Scan for the cell matching the given text and deliver its (x, y) coordinate at center. 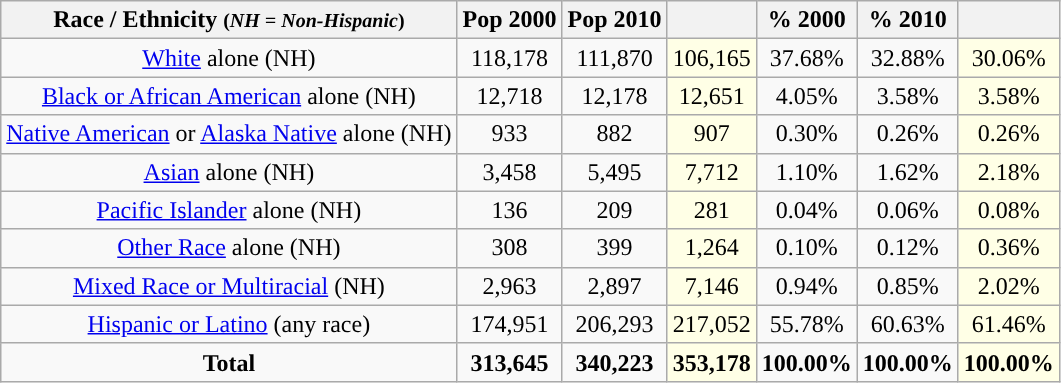
2.02% (1008, 286)
106,165 (712, 58)
White alone (NH) (229, 58)
0.04% (806, 210)
0.06% (908, 210)
0.30% (806, 134)
118,178 (510, 58)
Asian alone (NH) (229, 172)
Mixed Race or Multiracial (NH) (229, 286)
2.18% (1008, 172)
61.46% (1008, 324)
55.78% (806, 324)
3,458 (510, 172)
353,178 (712, 362)
Black or African American alone (NH) (229, 96)
281 (712, 210)
313,645 (510, 362)
5,495 (614, 172)
174,951 (510, 324)
% 2010 (908, 20)
% 2000 (806, 20)
4.05% (806, 96)
206,293 (614, 324)
32.88% (908, 58)
0.36% (1008, 248)
217,052 (712, 324)
Race / Ethnicity (NH = Non-Hispanic) (229, 20)
Other Race alone (NH) (229, 248)
37.68% (806, 58)
30.06% (1008, 58)
399 (614, 248)
209 (614, 210)
12,718 (510, 96)
1.62% (908, 172)
0.08% (1008, 210)
1.10% (806, 172)
7,712 (712, 172)
111,870 (614, 58)
136 (510, 210)
Pacific Islander alone (NH) (229, 210)
Pop 2000 (510, 20)
0.10% (806, 248)
Native American or Alaska Native alone (NH) (229, 134)
Pop 2010 (614, 20)
2,897 (614, 286)
0.12% (908, 248)
882 (614, 134)
Total (229, 362)
12,651 (712, 96)
0.94% (806, 286)
308 (510, 248)
933 (510, 134)
7,146 (712, 286)
60.63% (908, 324)
2,963 (510, 286)
0.85% (908, 286)
12,178 (614, 96)
1,264 (712, 248)
Hispanic or Latino (any race) (229, 324)
907 (712, 134)
340,223 (614, 362)
